Return the [x, y] coordinate for the center point of the cell that contains the specified text.  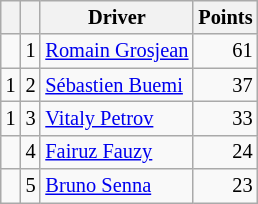
Points [225, 17]
33 [225, 118]
2 [31, 85]
61 [225, 51]
Fairuz Fauzy [116, 152]
3 [31, 118]
23 [225, 186]
Romain Grosjean [116, 51]
37 [225, 85]
5 [31, 186]
Sébastien Buemi [116, 85]
24 [225, 152]
4 [31, 152]
Vitaly Petrov [116, 118]
Bruno Senna [116, 186]
Driver [116, 17]
